Locate the cell with the specified text and output its (x, y) center coordinate. 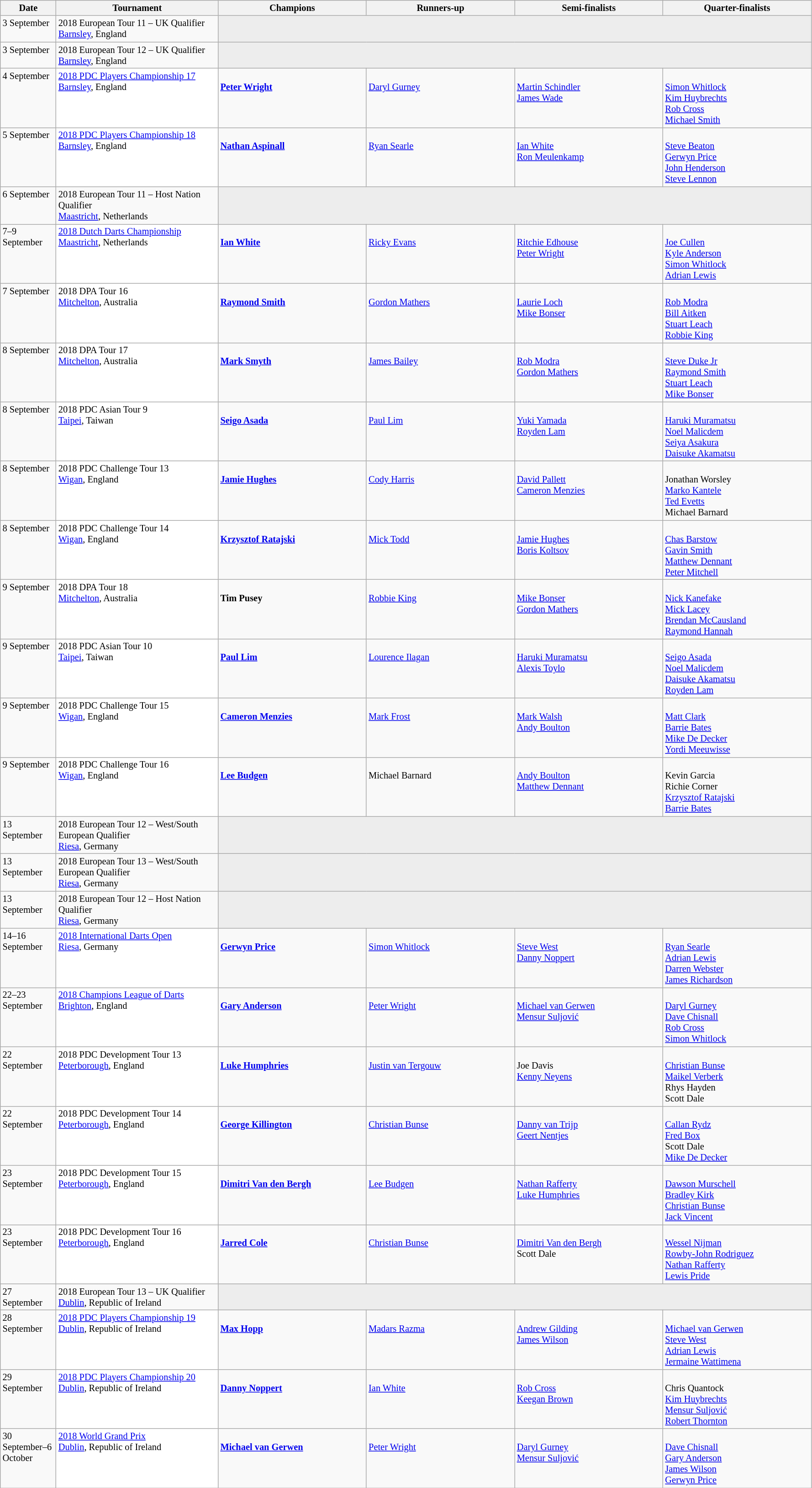
Mark Smyth (292, 372)
Nick Kanefake Mick Lacey Brendan McCausland Raymond Hannah (737, 609)
Steve West Danny Noppert (589, 958)
Michael van Gerwen Mensur Suljović (589, 1017)
Steve Duke Jr Raymond Smith Stuart Leach Mike Bonser (737, 372)
7–9 September (28, 254)
27 September (28, 1297)
Steve Beaton Gerwyn Price John Henderson Steve Lennon (737, 157)
5 September (28, 157)
Jonathan Worsley Marko Kantele Ted Evetts Michael Barnard (737, 491)
Dave Chisnall Gary Anderson James Wilson Gerwyn Price (737, 1458)
Daryl Gurney (440, 98)
2018 PDC Asian Tour 9Taipei, Taiwan (137, 431)
Daryl Gurney Dave Chisnall Rob Cross Simon Whitlock (737, 1017)
Joe Davis Kenny Neyens (589, 1076)
Quarter-finalists (737, 8)
Seigo Asada (292, 431)
Mark Walsh Andy Boulton (589, 728)
Jarred Cole (292, 1254)
Callan Rydz Fred Box Scott Dale Mike De Decker (737, 1136)
Christian Bunse Maikel Verberk Rhys Hayden Scott Dale (737, 1076)
2018 PDC Challenge Tour 15Wigan, England (137, 728)
Dimitri Van den Bergh Scott Dale (589, 1254)
Nathan Rafferty Luke Humphries (589, 1195)
Ryan Searle Adrian Lewis Darren Webster James Richardson (737, 958)
Gerwyn Price (292, 958)
Simon Whitlock Kim Huybrechts Rob Cross Michael Smith (737, 98)
Madars Razma (440, 1340)
Danny van Trijp Geert Nentjes (589, 1136)
2018 PDC Asian Tour 10Taipei, Taiwan (137, 668)
Ritchie Edhouse Peter Wright (589, 254)
Andrew Gilding James Wilson (589, 1340)
Robbie King (440, 609)
2018 DPA Tour 17Mitchelton, Australia (137, 372)
Semi-finalists (589, 8)
Laurie Loch Mike Bonser (589, 313)
Nathan Aspinall (292, 157)
Dawson Murschell Bradley Kirk Christian Bunse Jack Vincent (737, 1195)
2018 PDC Players Championship 18Barnsley, England (137, 157)
2018 European Tour 13 – UK Qualifier Dublin, Republic of Ireland (137, 1297)
Ryan Searle (440, 157)
Runners-up (440, 8)
Simon Whitlock (440, 958)
Jamie Hughes (292, 491)
Mark Frost (440, 728)
2018 PDC Development Tour 13Peterborough, England (137, 1076)
Mick Todd (440, 550)
Daryl Gurney Mensur Suljović (589, 1458)
Chris Quantock Kim Huybrechts Mensur Suljović Robert Thornton (737, 1399)
Ian White Ron Meulenkamp (589, 157)
2018 PDC Players Championship 19Dublin, Republic of Ireland (137, 1340)
Champions (292, 8)
Gary Anderson (292, 1017)
Tournament (137, 8)
2018 Champions League of DartsBrighton, England (137, 1017)
Tim Pusey (292, 609)
Matt Clark Barrie Bates Mike De Decker Yordi Meeuwisse (737, 728)
David Pallett Cameron Menzies (589, 491)
29 September (28, 1399)
Date (28, 8)
22–23 September (28, 1017)
Michael van Gerwen (292, 1458)
Ricky Evans (440, 254)
Michael Barnard (440, 787)
2018 World Grand PrixDublin, Republic of Ireland (137, 1458)
Kevin Garcia Richie Corner Krzysztof Ratajski Barrie Bates (737, 787)
Rob Cross Keegan Brown (589, 1399)
2018 PDC Challenge Tour 14Wigan, England (137, 550)
Dimitri Van den Bergh (292, 1195)
2018 PDC Challenge Tour 16Wigan, England (137, 787)
2018 European Tour 11 – UK Qualifier Barnsley, England (137, 29)
Raymond Smith (292, 313)
Cody Harris (440, 491)
2018 European Tour 12 – West/South European Qualifier Riesa, Germany (137, 835)
Yuki Yamada Royden Lam (589, 431)
Michael van Gerwen Steve West Adrian Lewis Jermaine Wattimena (737, 1340)
Martin Schindler James Wade (589, 98)
Danny Noppert (292, 1399)
30 September–6 October (28, 1458)
Jamie Hughes Boris Koltsov (589, 550)
Krzysztof Ratajski (292, 550)
2018 PDC Development Tour 16Peterborough, England (137, 1254)
2018 PDC Players Championship 17Barnsley, England (137, 98)
2018 Dutch Darts ChampionshipMaastricht, Netherlands (137, 254)
2018 DPA Tour 16Mitchelton, Australia (137, 313)
4 September (28, 98)
7 September (28, 313)
Seigo Asada Noel Malicdem Daisuke Akamatsu Royden Lam (737, 668)
Gordon Mathers (440, 313)
14–16 September (28, 958)
Joe Cullen Kyle Anderson Simon Whitlock Adrian Lewis (737, 254)
2018 PDC Players Championship 20Dublin, Republic of Ireland (137, 1399)
2018 European Tour 12 – Host Nation Qualifier Riesa, Germany (137, 910)
Haruki Muramatsu Alexis Toylo (589, 668)
Cameron Menzies (292, 728)
Rob Modra Gordon Mathers (589, 372)
2018 PDC Challenge Tour 13Wigan, England (137, 491)
Mike Bonser Gordon Mathers (589, 609)
Andy Boulton Matthew Dennant (589, 787)
Luke Humphries (292, 1076)
28 September (28, 1340)
Haruki Muramatsu Noel Malicdem Seiya Asakura Daisuke Akamatsu (737, 431)
2018 European Tour 11 – Host Nation Qualifier Maastricht, Netherlands (137, 206)
Lourence Ilagan (440, 668)
2018 International Darts OpenRiesa, Germany (137, 958)
2018 PDC Development Tour 14Peterborough, England (137, 1136)
2018 PDC Development Tour 15Peterborough, England (137, 1195)
Rob Modra Bill Aitken Stuart Leach Robbie King (737, 313)
Justin van Tergouw (440, 1076)
Max Hopp (292, 1340)
Chas Barstow Gavin Smith Matthew Dennant Peter Mitchell (737, 550)
2018 European Tour 12 – UK Qualifier Barnsley, England (137, 55)
6 September (28, 206)
James Bailey (440, 372)
2018 European Tour 13 – West/South European Qualifier Riesa, Germany (137, 872)
Wessel Nijman Rowby-John Rodriguez Nathan Rafferty Lewis Pride (737, 1254)
2018 DPA Tour 18Mitchelton, Australia (137, 609)
George Killington (292, 1136)
